Return (X, Y) of the center of cell containing provided text 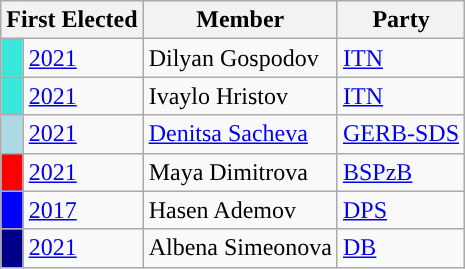
BSPzB (400, 172)
Member (240, 20)
Maya Dimitrova (240, 172)
DB (400, 248)
GERB-SDS (400, 134)
First Elected (72, 20)
Dilyan Gospodov (240, 58)
DPS (400, 210)
Denitsa Sacheva (240, 134)
Hasen Ademov (240, 210)
Albena Simeonova (240, 248)
Ivaylo Hristov (240, 96)
Party (400, 20)
2017 (83, 210)
